Provide the [x, y] coordinate of the cell's center where the given text is located.  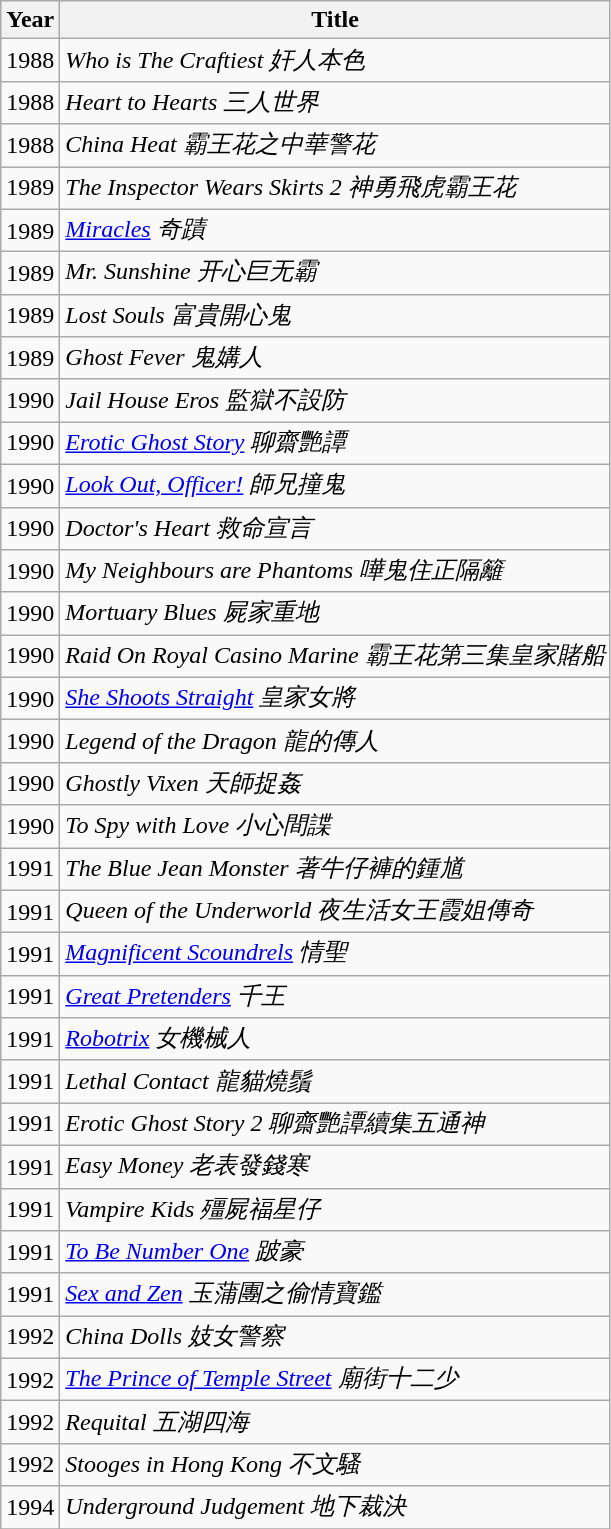
Magnificent Scoundrels 情聖 [335, 954]
1994 [30, 1508]
Queen of the Underworld 夜生活女王霞姐傳奇 [335, 912]
Ghostly Vixen 天師捉姦 [335, 784]
She Shoots Straight 皇家女將 [335, 698]
My Neighbours are Phantoms 嘩鬼住正隔籬 [335, 572]
Stooges in Hong Kong 不文騷 [335, 1464]
Heart to Hearts 三人世界 [335, 102]
To Spy with Love 小心間諜 [335, 826]
China Dolls 妓女警察 [335, 1338]
To Be Number One 跛豪 [335, 1252]
The Prince of Temple Street 廟街十二少 [335, 1380]
Mr. Sunshine 开心巨无霸 [335, 274]
Title [335, 20]
Raid On Royal Casino Marine 霸王花第三集皇家賭船 [335, 656]
Underground Judgement 地下裁決 [335, 1508]
Miracles 奇蹟 [335, 230]
Robotrix 女機械人 [335, 1040]
Lost Souls 富貴開心鬼 [335, 316]
Erotic Ghost Story 聊齋艷譚 [335, 444]
Jail House Eros 監獄不設防 [335, 400]
Great Pretenders 千王 [335, 996]
Requital 五湖四海 [335, 1422]
The Inspector Wears Skirts 2 神勇飛虎霸王花 [335, 188]
Ghost Fever 鬼媾人 [335, 358]
Year [30, 20]
Easy Money 老表發錢寒 [335, 1166]
Vampire Kids 殭屍福星仔 [335, 1210]
Look Out, Officer! 師兄撞鬼 [335, 486]
Doctor's Heart 救命宣言 [335, 528]
Lethal Contact 龍貓燒鬚 [335, 1082]
The Blue Jean Monster 著牛仔褲的鍾馗 [335, 870]
Erotic Ghost Story 2 聊齋艷譚續集五通神 [335, 1124]
Who is The Craftiest 奸人本色 [335, 60]
Legend of the Dragon 龍的傳人 [335, 742]
Mortuary Blues 屍家重地 [335, 614]
Sex and Zen 玉蒲團之偷情寶鑑 [335, 1294]
China Heat 霸王花之中華警花 [335, 146]
